Pinpoint the cell where the given text exists, returning its (x, y) midpoint coordinate. 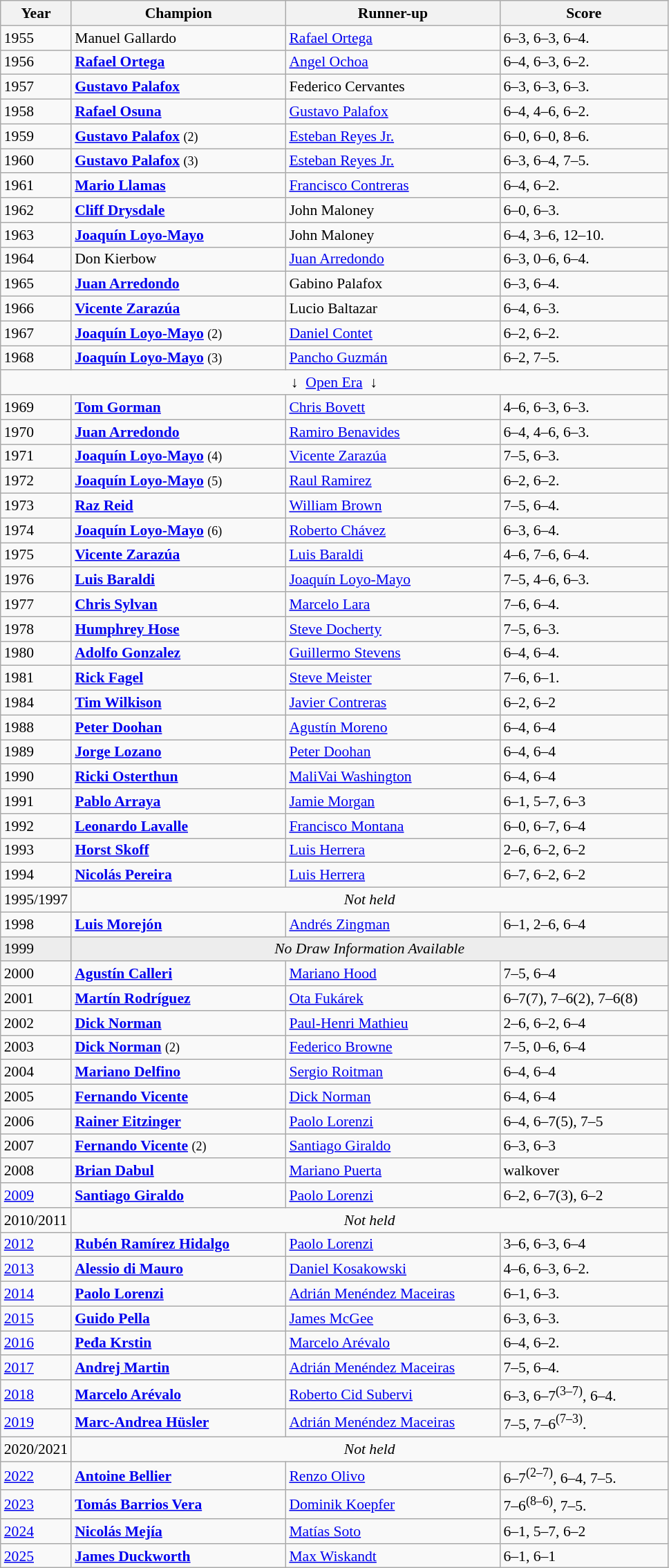
1972 (36, 481)
Leonardo Lavalle (178, 826)
2012 (36, 1244)
1980 (36, 653)
1975 (36, 555)
1995/1997 (36, 900)
6–4, 6–4. (583, 653)
Steve Docherty (393, 629)
Horst Skoff (178, 850)
Andrés Zingman (393, 924)
Joaquín Loyo-Mayo (4) (178, 456)
6–4, 3–6, 12–10. (583, 235)
6–3, 6–3, 6–3. (583, 87)
2024 (36, 1531)
William Brown (393, 506)
2002 (36, 1023)
Ricki Osterthun (178, 777)
Pablo Arraya (178, 801)
1984 (36, 703)
Joaquín Loyo-Mayo (3) (178, 358)
Humphrey Hose (178, 629)
6–7, 6–2, 6–2 (583, 875)
2009 (36, 1195)
2005 (36, 1097)
2–6, 6–2, 6–4 (583, 1023)
6–4, 4–6, 6–2. (583, 112)
Peđa Krstin (178, 1343)
6–2, 6–7(3), 6–2 (583, 1195)
Manuel Gallardo (178, 38)
Matías Soto (393, 1531)
Lucio Baltazar (393, 309)
MaliVai Washington (393, 777)
1998 (36, 924)
7–5, 4–6, 6–3. (583, 580)
4–6, 6–3, 6–2. (583, 1269)
6–0, 6–3. (583, 210)
1965 (36, 284)
1961 (36, 186)
Joaquín Loyo-Mayo (5) (178, 481)
Roberto Cid Subervi (393, 1394)
1999 (36, 949)
1958 (36, 112)
Francisco Montana (393, 826)
Nicolás Mejía (178, 1531)
Fernando Vicente (2) (178, 1146)
Rainer Eitzinger (178, 1121)
1956 (36, 62)
Rafael Osuna (178, 112)
Ota Fukárek (393, 998)
Ramiro Benavides (393, 432)
6–4, 4–6, 6–3. (583, 432)
1977 (36, 604)
Don Kierbow (178, 259)
2016 (36, 1343)
Renzo Olivo (393, 1475)
1970 (36, 432)
4–6, 7–6, 6–4. (583, 555)
1990 (36, 777)
2014 (36, 1294)
1957 (36, 87)
Score (583, 13)
1973 (36, 506)
Jorge Lozano (178, 752)
2004 (36, 1072)
6–3, 6–4, 7–5. (583, 161)
Nicolás Pereira (178, 875)
6–1, 5–7, 6–2 (583, 1531)
Joaquín Loyo-Mayo (2) (178, 333)
2006 (36, 1121)
James McGee (393, 1318)
2008 (36, 1171)
Andrej Martin (178, 1368)
Federico Cervantes (393, 87)
Alessio di Mauro (178, 1269)
Brian Dabul (178, 1171)
walkover (583, 1171)
6–1, 6–3. (583, 1294)
1978 (36, 629)
Mariano Puerta (393, 1171)
2000 (36, 974)
Pancho Guzmán (393, 358)
Agustín Calleri (178, 974)
2003 (36, 1047)
Roberto Chávez (393, 530)
Jamie Morgan (393, 801)
6–4, 6–3, 6–2. (583, 62)
Champion (178, 13)
2023 (36, 1504)
No Draw Information Available (369, 949)
1993 (36, 850)
Tim Wilkison (178, 703)
1971 (36, 456)
6–0, 6–7, 6–4 (583, 826)
Luis Morejón (178, 924)
Daniel Kosakowski (393, 1269)
1989 (36, 752)
Gustavo Palafox (2) (178, 136)
1992 (36, 826)
7–6, 6–1. (583, 678)
7–5, 6–4 (583, 974)
Steve Meister (393, 678)
Angel Ochoa (393, 62)
1991 (36, 801)
4–6, 6–3, 6–3. (583, 407)
Marc-Andrea Hüsler (178, 1423)
1968 (36, 358)
1963 (36, 235)
1994 (36, 875)
Rick Fagel (178, 678)
1967 (36, 333)
6–1, 2–6, 6–4 (583, 924)
7–5, 7–6(7–3). (583, 1423)
Rubén Ramírez Hidalgo (178, 1244)
1974 (36, 530)
Chris Sylvan (178, 604)
Runner-up (393, 13)
7–5, 0–6, 6–4 (583, 1047)
Mario Llamas (178, 186)
7–6, 6–4. (583, 604)
Javier Contreras (393, 703)
Joaquín Loyo-Mayo (6) (178, 530)
Daniel Contet (393, 333)
2010/2011 (36, 1220)
Mariano Delfino (178, 1072)
6–3, 6–3. (583, 1318)
Agustín Moreno (393, 727)
Sergio Roitman (393, 1072)
2020/2021 (36, 1450)
6–7(7), 7–6(2), 7–6(8) (583, 998)
Raul Ramirez (393, 481)
6–2, 6–2 (583, 703)
1964 (36, 259)
Gabino Palafox (393, 284)
Marcelo Lara (393, 604)
1955 (36, 38)
6–3, 0–6, 6–4. (583, 259)
1959 (36, 136)
7–6(8–6), 7–5. (583, 1504)
2001 (36, 998)
Gustavo Palafox (3) (178, 161)
Raz Reid (178, 506)
6–0, 6–0, 8–6. (583, 136)
6–3, 6–3, 6–4. (583, 38)
Cliff Drysdale (178, 210)
Martín Rodríguez (178, 998)
1966 (36, 309)
Guillermo Stevens (393, 653)
6–4, 6–7(5), 7–5 (583, 1121)
1960 (36, 161)
1969 (36, 407)
Paul-Henri Mathieu (393, 1023)
6–2, 7–5. (583, 358)
2007 (36, 1146)
Chris Bovett (393, 407)
2015 (36, 1318)
1976 (36, 580)
6–1, 5–7, 6–3 (583, 801)
Tomás Barrios Vera (178, 1504)
Federico Browne (393, 1047)
2019 (36, 1423)
3–6, 6–3, 6–4 (583, 1244)
6–3, 6–7(3–7), 6–4. (583, 1394)
2–6, 6–2, 6–2 (583, 850)
2017 (36, 1368)
Antoine Bellier (178, 1475)
6–7(2–7), 6–4, 7–5. (583, 1475)
1988 (36, 727)
Mariano Hood (393, 974)
Guido Pella (178, 1318)
Francisco Contreras (393, 186)
Dominik Koepfer (393, 1504)
2018 (36, 1394)
Adolfo Gonzalez (178, 653)
↓ Open Era ↓ (334, 383)
6–3, 6–3 (583, 1146)
2013 (36, 1269)
2022 (36, 1475)
Year (36, 13)
Dick Norman (2) (178, 1047)
Fernando Vicente (178, 1097)
6–4, 6–3. (583, 309)
1981 (36, 678)
Tom Gorman (178, 407)
1962 (36, 210)
